From the cell containing the given text, extract its center point as [x, y] coordinate. 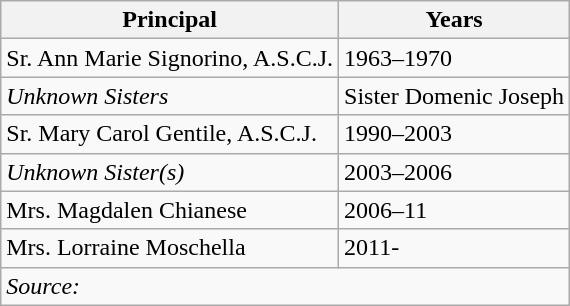
1990–2003 [454, 134]
Principal [170, 20]
Unknown Sisters [170, 96]
Years [454, 20]
1963–1970 [454, 58]
2003–2006 [454, 172]
Sr. Mary Carol Gentile, A.S.C.J. [170, 134]
Sr. Ann Marie Signorino, A.S.C.J. [170, 58]
Unknown Sister(s) [170, 172]
Source: [286, 286]
2011- [454, 248]
Mrs. Magdalen Chianese [170, 210]
2006–11 [454, 210]
Mrs. Lorraine Moschella [170, 248]
Sister Domenic Joseph [454, 96]
